Determine the (x, y) coordinate at the center of the cell enclosing the given text.  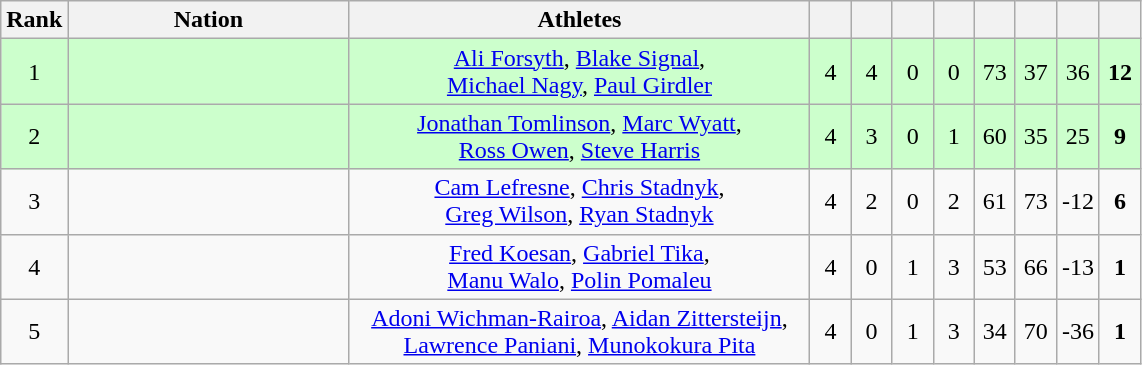
Cam Lefresne, Chris Stadnyk, Greg Wilson, Ryan Stadnyk (580, 202)
Fred Koesan, Gabriel Tika, Manu Walo, Polin Pomaleu (580, 266)
61 (994, 202)
70 (1036, 332)
34 (994, 332)
Rank (34, 20)
9 (1120, 136)
66 (1036, 266)
-12 (1078, 202)
53 (994, 266)
Nation (208, 20)
60 (994, 136)
Athletes (580, 20)
37 (1036, 72)
36 (1078, 72)
-13 (1078, 266)
-36 (1078, 332)
Jonathan Tomlinson, Marc Wyatt, Ross Owen, Steve Harris (580, 136)
Adoni Wichman-Rairoa, Aidan Zittersteijn, Lawrence Paniani, Munokokura Pita (580, 332)
5 (34, 332)
Ali Forsyth, Blake Signal, Michael Nagy, Paul Girdler (580, 72)
6 (1120, 202)
25 (1078, 136)
12 (1120, 72)
35 (1036, 136)
